From the cell containing the given text, extract its center point as [X, Y] coordinate. 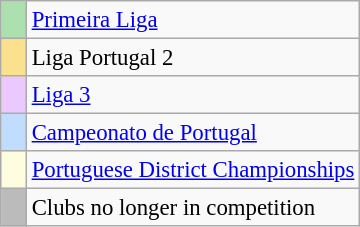
Liga Portugal 2 [192, 58]
Campeonato de Portugal [192, 133]
Liga 3 [192, 95]
Primeira Liga [192, 20]
Portuguese District Championships [192, 170]
Clubs no longer in competition [192, 208]
